Return (X, Y) of the center of cell containing provided text 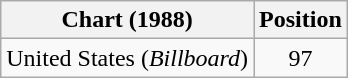
97 (301, 58)
United States (Billboard) (128, 58)
Position (301, 20)
Chart (1988) (128, 20)
